Extract the (x, y) coordinate from the center of the cell holding the provided text.  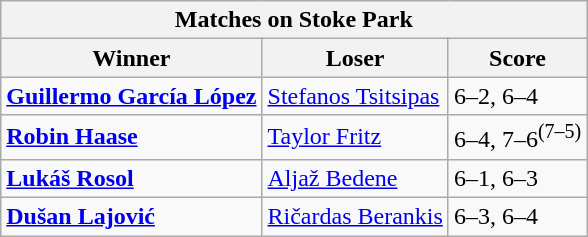
Lukáš Rosol (132, 178)
Winner (132, 58)
Dušan Lajović (132, 217)
Guillermo García López (132, 96)
6–3, 6–4 (517, 217)
Loser (355, 58)
Stefanos Tsitsipas (355, 96)
Score (517, 58)
Robin Haase (132, 138)
Ričardas Berankis (355, 217)
6–2, 6–4 (517, 96)
6–1, 6–3 (517, 178)
6–4, 7–6(7–5) (517, 138)
Matches on Stoke Park (294, 20)
Aljaž Bedene (355, 178)
Taylor Fritz (355, 138)
